Provide the (X, Y) coordinate of the cell's center where the given text is located.  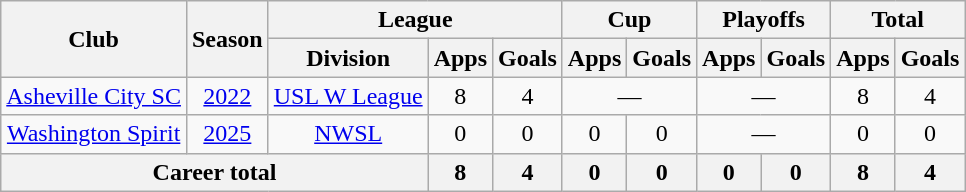
NWSL (348, 134)
Total (898, 20)
Asheville City SC (94, 96)
USL W League (348, 96)
2022 (227, 96)
Washington Spirit (94, 134)
2025 (227, 134)
Career total (214, 172)
Playoffs (764, 20)
League (415, 20)
Cup (629, 20)
Season (227, 39)
Division (348, 58)
Club (94, 39)
